Detect which cell encompasses the target text, then output its (X, Y) center coordinate. 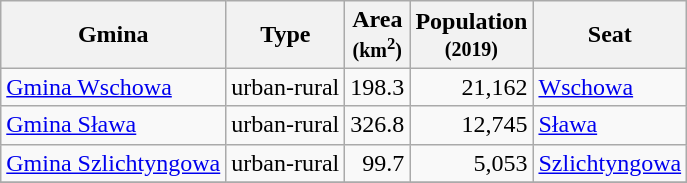
5,053 (472, 163)
Seat (610, 34)
99.7 (378, 163)
21,162 (472, 87)
12,745 (472, 125)
326.8 (378, 125)
Population(2019) (472, 34)
198.3 (378, 87)
Sława (610, 125)
Wschowa (610, 87)
Szlichtyngowa (610, 163)
Area(km2) (378, 34)
Gmina Wschowa (114, 87)
Gmina Szlichtyngowa (114, 163)
Gmina Sława (114, 125)
Gmina (114, 34)
Type (286, 34)
